Capture the cell that displays the provided text and extract its (x, y) central coordinate. 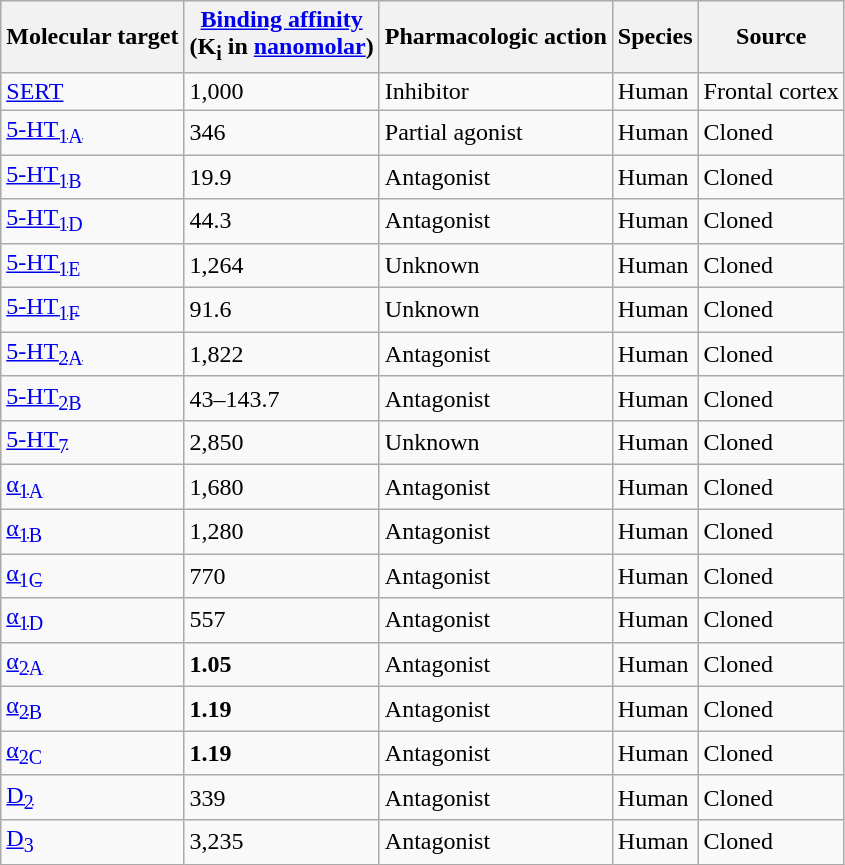
Source (771, 36)
1,280 (282, 531)
α2B (92, 709)
2,850 (282, 443)
Pharmacologic action (496, 36)
D3 (92, 842)
α1D (92, 620)
5-HT1F (92, 310)
5-HT1B (92, 176)
5-HT7 (92, 443)
1,680 (282, 487)
5-HT1A (92, 132)
91.6 (282, 310)
44.3 (282, 221)
Inhibitor (496, 91)
5-HT1E (92, 265)
Molecular target (92, 36)
5-HT2B (92, 398)
1,822 (282, 354)
Species (655, 36)
α2C (92, 753)
Frontal cortex (771, 91)
Partial agonist (496, 132)
557 (282, 620)
α2A (92, 664)
1,000 (282, 91)
5-HT2A (92, 354)
43–143.7 (282, 398)
19.9 (282, 176)
346 (282, 132)
SERT (92, 91)
D2 (92, 797)
5-HT1D (92, 221)
α1A (92, 487)
1.05 (282, 664)
3,235 (282, 842)
Binding affinity(Ki in nanomolar) (282, 36)
1,264 (282, 265)
339 (282, 797)
α1B (92, 531)
770 (282, 576)
α1C (92, 576)
